Output the [X, Y] coordinate of the center of the cell containing the given text.  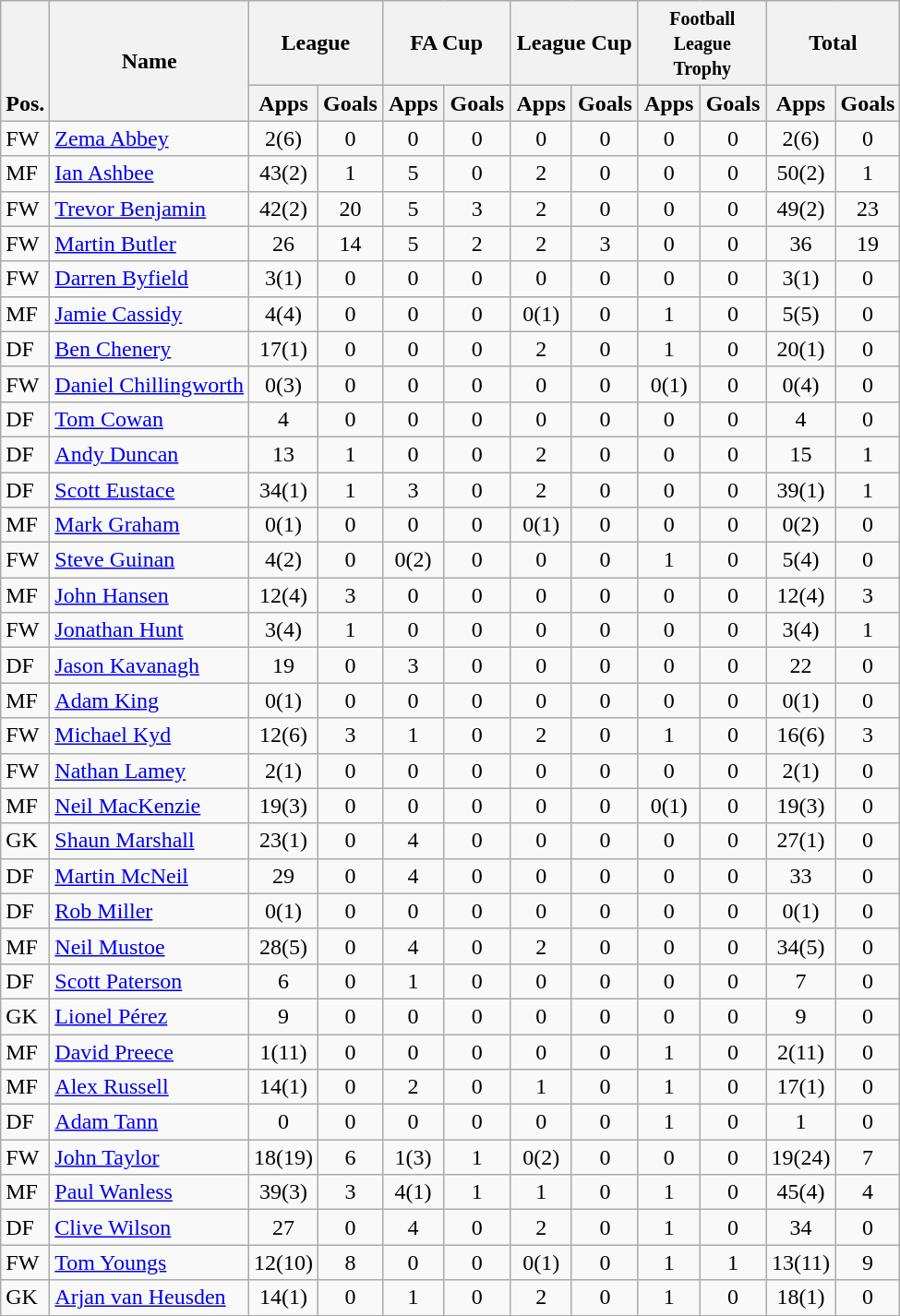
8 [351, 1262]
4(4) [284, 314]
Jamie Cassidy [150, 314]
Adam Tann [150, 1122]
1(11) [284, 1051]
19(24) [801, 1157]
12(10) [284, 1262]
5(4) [801, 560]
23 [868, 209]
John Hansen [150, 595]
34 [801, 1227]
Ben Chenery [150, 349]
Lionel Pérez [150, 1016]
Mark Graham [150, 525]
42(2) [284, 209]
Michael Kyd [150, 736]
Clive Wilson [150, 1227]
Daniel Chillingworth [150, 384]
34(5) [801, 946]
26 [284, 244]
23(1) [284, 841]
Paul Wanless [150, 1192]
45(4) [801, 1192]
15 [801, 454]
Football League Trophy [702, 43]
12(6) [284, 736]
Ian Ashbee [150, 173]
20 [351, 209]
0(3) [284, 384]
14 [351, 244]
4(2) [284, 560]
13(11) [801, 1262]
16(6) [801, 736]
League Cup [574, 43]
Total [833, 43]
28(5) [284, 946]
4(1) [414, 1192]
Neil Mustoe [150, 946]
Tom Youngs [150, 1262]
1(3) [414, 1157]
Steve Guinan [150, 560]
Shaun Marshall [150, 841]
Zema Abbey [150, 138]
Nathan Lamey [150, 771]
Tom Cowan [150, 419]
18(19) [284, 1157]
5(5) [801, 314]
Scott Eustace [150, 490]
Scott Paterson [150, 981]
John Taylor [150, 1157]
Andy Duncan [150, 454]
27 [284, 1227]
Adam King [150, 700]
36 [801, 244]
2(11) [801, 1051]
33 [801, 876]
Darren Byfield [150, 279]
Martin Butler [150, 244]
13 [284, 454]
39(3) [284, 1192]
Neil MacKenzie [150, 806]
50(2) [801, 173]
27(1) [801, 841]
0(4) [801, 384]
Jonathan Hunt [150, 630]
49(2) [801, 209]
David Preece [150, 1051]
34(1) [284, 490]
Arjan van Heusden [150, 1298]
Name [150, 61]
20(1) [801, 349]
Rob Miller [150, 911]
18(1) [801, 1298]
Martin McNeil [150, 876]
League [316, 43]
43(2) [284, 173]
22 [801, 665]
Trevor Benjamin [150, 209]
FA Cup [447, 43]
39(1) [801, 490]
Pos. [26, 61]
Alex Russell [150, 1087]
29 [284, 876]
Jason Kavanagh [150, 665]
